Identify which cell holds the provided text, then report its (x, y) central coordinate. 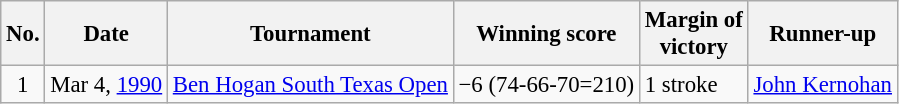
Tournament (310, 34)
1 (23, 85)
Winning score (546, 34)
John Kernohan (822, 85)
Mar 4, 1990 (106, 85)
Date (106, 34)
Margin ofvictory (694, 34)
No. (23, 34)
Runner-up (822, 34)
−6 (74-66-70=210) (546, 85)
Ben Hogan South Texas Open (310, 85)
1 stroke (694, 85)
